Provide the (x, y) coordinate of the cell's center where the given text is located.  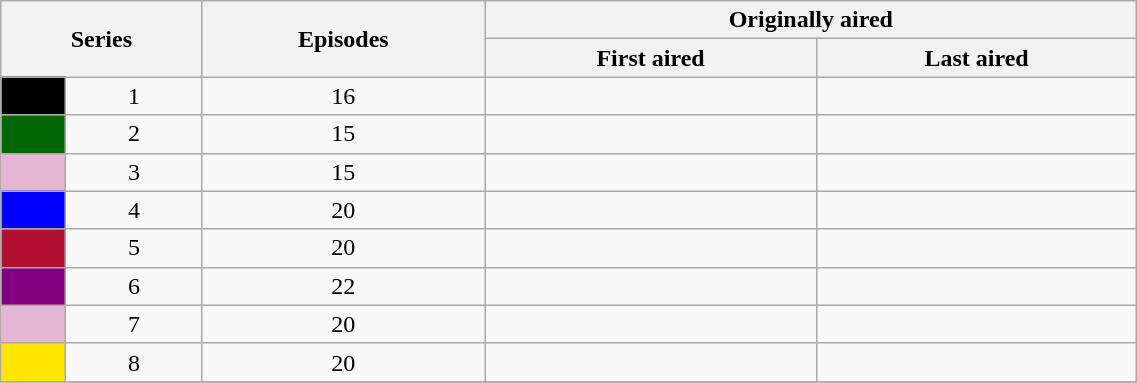
7 (134, 324)
1 (134, 96)
5 (134, 248)
Series (102, 39)
First aired (651, 58)
2 (134, 134)
Originally aired (811, 20)
Last aired (976, 58)
4 (134, 210)
3 (134, 172)
6 (134, 286)
16 (344, 96)
8 (134, 362)
22 (344, 286)
Episodes (344, 39)
